Identify which cell holds the provided text, then report its (x, y) central coordinate. 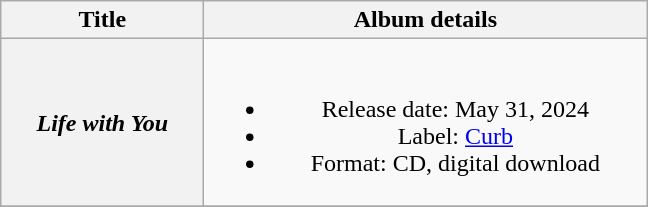
Release date: May 31, 2024Label: CurbFormat: CD, digital download (426, 122)
Album details (426, 20)
Life with You (102, 122)
Title (102, 20)
